Return [x, y] of the center of cell containing provided text 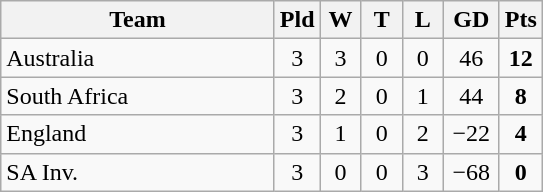
England [138, 134]
GD [471, 20]
12 [520, 58]
South Africa [138, 96]
4 [520, 134]
Team [138, 20]
8 [520, 96]
T [382, 20]
−22 [471, 134]
46 [471, 58]
−68 [471, 172]
L [422, 20]
44 [471, 96]
SA Inv. [138, 172]
Pts [520, 20]
Australia [138, 58]
Pld [297, 20]
W [340, 20]
